Search for the cell housing the specified text and yield its (x, y) center coordinate. 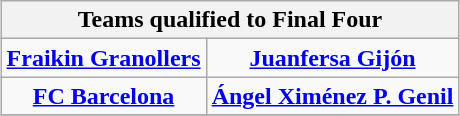
FC Barcelona (104, 96)
Ángel Ximénez P. Genil (332, 96)
Juanfersa Gijón (332, 58)
Fraikin Granollers (104, 58)
Teams qualified to Final Four (230, 20)
